Extract the (x, y) coordinate from the center of the cell holding the provided text.  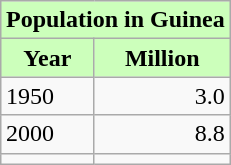
3.0 (162, 96)
2000 (47, 134)
1950 (47, 96)
Year (47, 58)
Population in Guinea (115, 20)
Million (162, 58)
8.8 (162, 134)
